Extract the (X, Y) coordinate from the center of the cell holding the provided text.  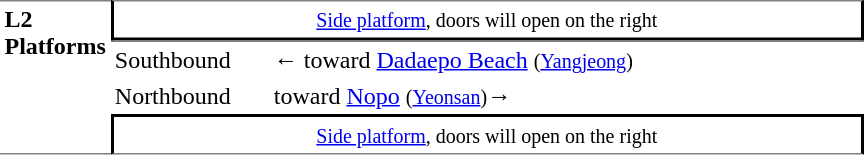
Southbound (190, 59)
Northbound (190, 96)
L2Platforms (55, 77)
← toward Dadaepo Beach (Yangjeong) (566, 59)
toward Nopo (Yeonsan)→ (566, 96)
